Locate the cell with the specified text and output its [x, y] center coordinate. 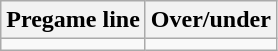
Over/under [210, 20]
Pregame line [74, 20]
